Provide the (X, Y) coordinate of the cell's center where the given text is located.  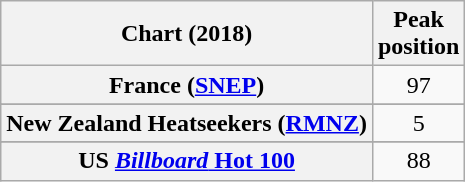
US Billboard Hot 100 (187, 161)
Peakposition (418, 34)
Chart (2018) (187, 34)
5 (418, 123)
88 (418, 161)
97 (418, 85)
France (SNEP) (187, 85)
New Zealand Heatseekers (RMNZ) (187, 123)
